Identify which cell holds the provided text, then report its (X, Y) central coordinate. 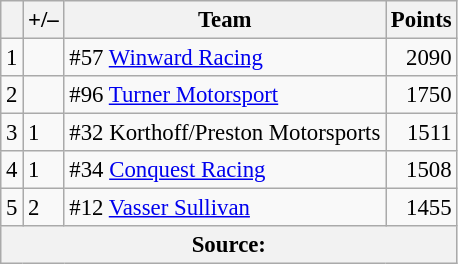
#57 Winward Racing (225, 58)
#34 Conquest Racing (225, 170)
Points (422, 20)
1508 (422, 170)
4 (12, 170)
#32 Korthoff/Preston Motorsports (225, 133)
#12 Vasser Sullivan (225, 208)
+/– (44, 20)
3 (12, 133)
Source: (229, 245)
2090 (422, 58)
Team (225, 20)
5 (12, 208)
1455 (422, 208)
1750 (422, 95)
#96 Turner Motorsport (225, 95)
1511 (422, 133)
